For the text-containing cell, return its midpoint in (X, Y) coordinate format. 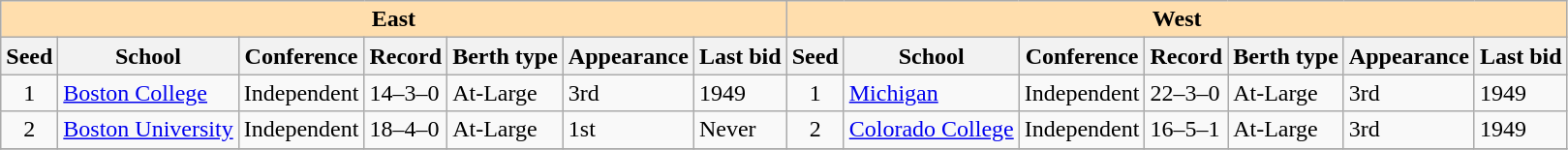
West (1177, 19)
Michigan (932, 93)
1st (628, 130)
Boston College (148, 93)
East (393, 19)
16–5–1 (1186, 130)
Never (740, 130)
Boston University (148, 130)
18–4–0 (406, 130)
Colorado College (932, 130)
22–3–0 (1186, 93)
14–3–0 (406, 93)
